Extract the (X, Y) coordinate from the center of the cell holding the provided text.  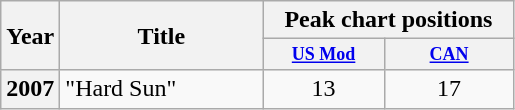
CAN (449, 54)
13 (324, 89)
"Hard Sun" (162, 89)
17 (449, 89)
2007 (30, 89)
Peak chart positions (388, 20)
Year (30, 36)
US Mod (324, 54)
Title (162, 36)
